Output the [X, Y] coordinate of the center of the cell containing the given text.  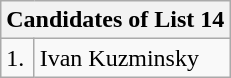
Ivan Kuzminsky [132, 58]
1. [18, 58]
Candidates of List 14 [116, 20]
